Return [x, y] of the center of cell containing provided text 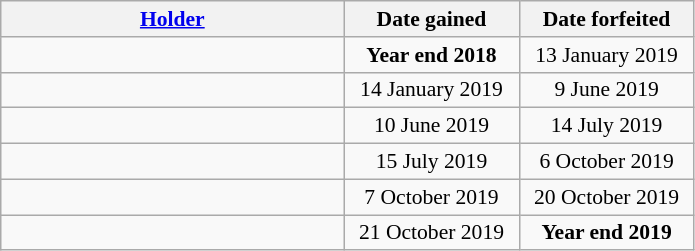
Holder [172, 19]
15 July 2019 [432, 162]
10 June 2019 [432, 126]
Year end 2019 [606, 233]
21 October 2019 [432, 233]
Date forfeited [606, 19]
6 October 2019 [606, 162]
7 October 2019 [432, 197]
13 January 2019 [606, 55]
20 October 2019 [606, 197]
14 July 2019 [606, 126]
Date gained [432, 19]
9 June 2019 [606, 90]
14 January 2019 [432, 90]
Year end 2018 [432, 55]
